Search for the cell housing the specified text and yield its (x, y) center coordinate. 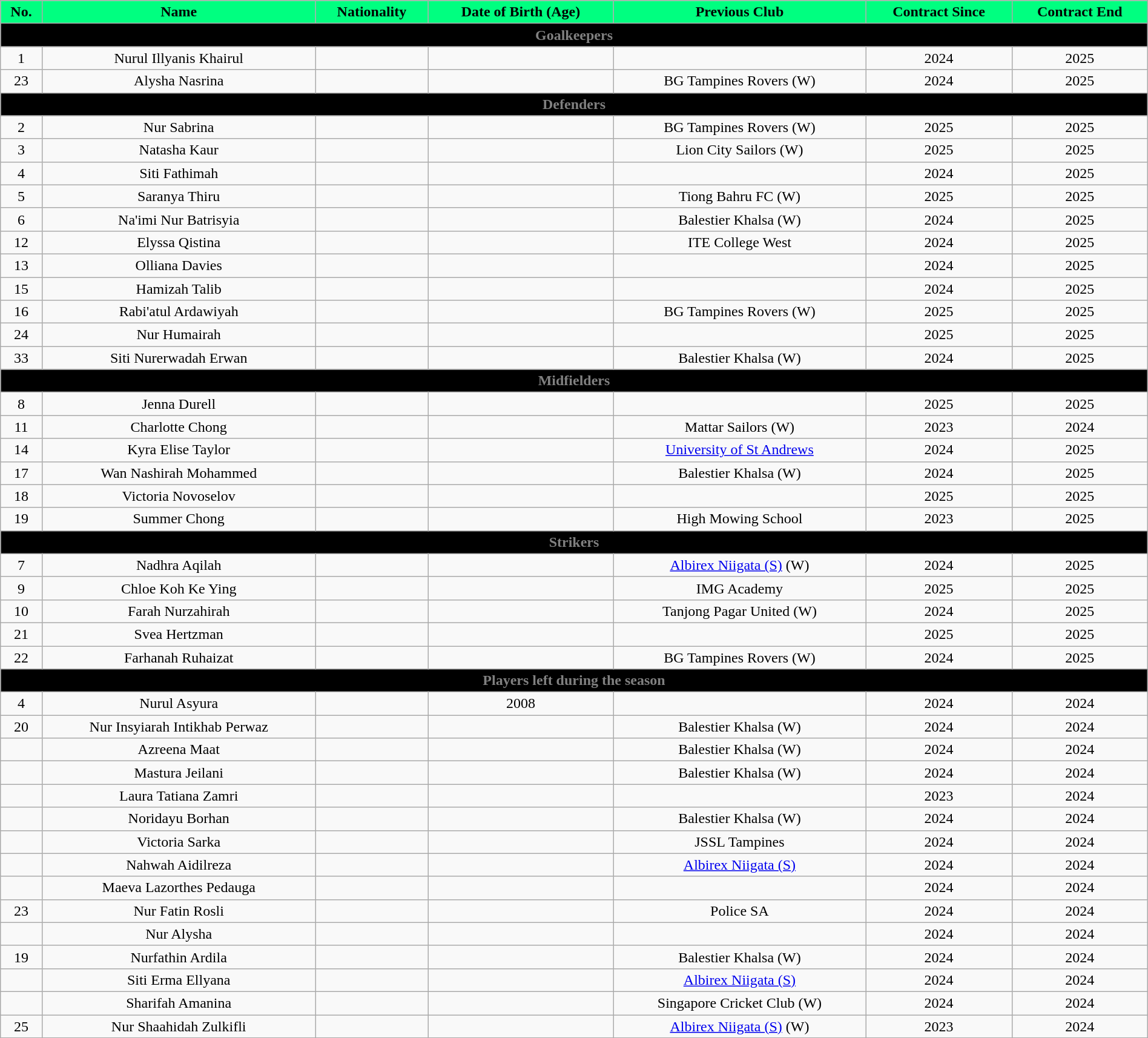
Nurul Asyura (179, 704)
1 (21, 58)
Sharifah Amanina (179, 1003)
Nur Insyiarah Intikhab Perwaz (179, 727)
Siti Erma Ellyana (179, 980)
JSSL Tampines (740, 842)
Nur Humairah (179, 335)
Players left during the season (574, 681)
11 (21, 427)
Previous Club (740, 12)
Maeva Lazorthes Pedauga (179, 888)
Laura Tatiana Zamri (179, 796)
9 (21, 588)
Svea Hertzman (179, 634)
3 (21, 150)
Chloe Koh Ke Ying (179, 588)
10 (21, 611)
2008 (521, 704)
Summer Chong (179, 519)
High Mowing School (740, 519)
33 (21, 358)
Mattar Sailors (W) (740, 427)
17 (21, 473)
6 (21, 219)
Charlotte Chong (179, 427)
25 (21, 1026)
Tanjong Pagar United (W) (740, 611)
Midfielders (574, 381)
18 (21, 496)
Contract End (1080, 12)
21 (21, 634)
Nadhra Aqilah (179, 565)
Noridayu Borhan (179, 819)
Na'imi Nur Batrisyia (179, 219)
Rabi'atul Ardawiyah (179, 312)
Contract Since (939, 12)
Strikers (574, 542)
ITE College West (740, 242)
Nur Fatin Rosli (179, 911)
Goalkeepers (574, 35)
8 (21, 404)
16 (21, 312)
7 (21, 565)
Singapore Cricket Club (W) (740, 1003)
Nurfathin Ardila (179, 957)
Natasha Kaur (179, 150)
Siti Fathimah (179, 173)
12 (21, 242)
Farah Nurzahirah (179, 611)
Nur Sabrina (179, 127)
Kyra Elise Taylor (179, 450)
15 (21, 289)
Jenna Durell (179, 404)
13 (21, 265)
Nurul Illyanis Khairul (179, 58)
IMG Academy (740, 588)
20 (21, 727)
Mastura Jeilani (179, 773)
Olliana Davies (179, 265)
Nationality (372, 12)
Hamizah Talib (179, 289)
Date of Birth (Age) (521, 12)
University of St Andrews (740, 450)
Alysha Nasrina (179, 81)
Victoria Novoselov (179, 496)
22 (21, 657)
5 (21, 196)
No. (21, 12)
Elyssa Qistina (179, 242)
Saranya Thiru (179, 196)
14 (21, 450)
Defenders (574, 104)
Nur Shaahidah Zulkifli (179, 1026)
Farhanah Ruhaizat (179, 657)
Name (179, 12)
2 (21, 127)
Tiong Bahru FC (W) (740, 196)
24 (21, 335)
Victoria Sarka (179, 842)
Azreena Maat (179, 750)
Siti Nurerwadah Erwan (179, 358)
Police SA (740, 911)
Wan Nashirah Mohammed (179, 473)
Nur Alysha (179, 934)
Nahwah Aidilreza (179, 865)
Lion City Sailors (W) (740, 150)
